Locate the cell with the specified text and output its [X, Y] center coordinate. 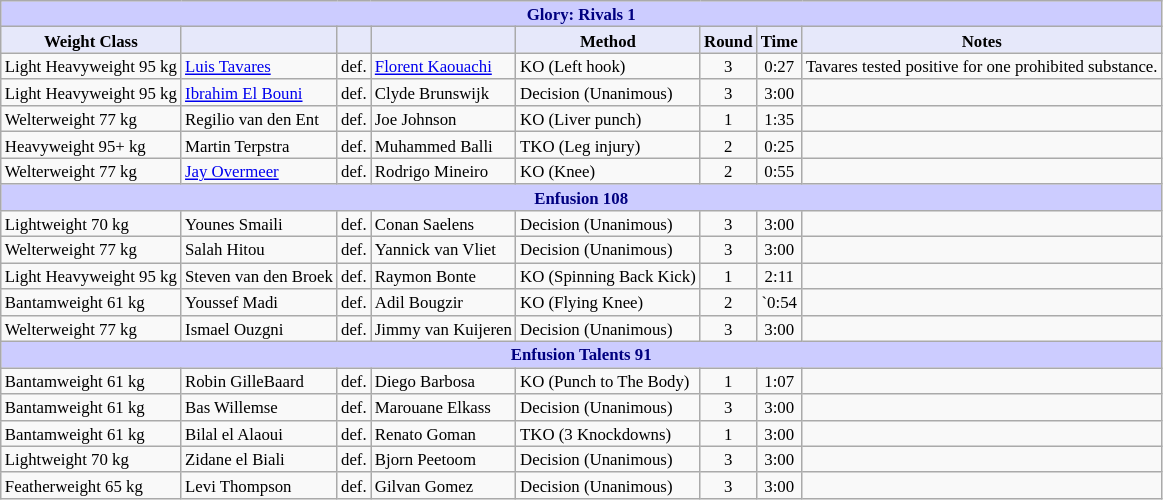
1:35 [780, 119]
Florent Kaouachi [444, 66]
Jimmy van Kuijeren [444, 328]
Salah Hitou [259, 250]
Muhammed Balli [444, 145]
Heavyweight 95+ kg [91, 145]
Bas Willemse [259, 407]
Ibrahim El Bouni [259, 93]
Younes Smaili [259, 224]
Weight Class [91, 40]
Tavares tested positive for one prohibited substance. [982, 66]
Renato Goman [444, 433]
Adil Bougzir [444, 302]
Zidane el Biali [259, 459]
Regilio van den Ent [259, 119]
Ismael Ouzgni [259, 328]
0:55 [780, 171]
Conan Saelens [444, 224]
Time [780, 40]
Rodrigo Mineiro [444, 171]
Featherweight 65 kg [91, 486]
Notes [982, 40]
2:11 [780, 276]
Diego Barbosa [444, 381]
Steven van den Broek [259, 276]
Bilal el Alaoui [259, 433]
Gilvan Gomez [444, 486]
0:27 [780, 66]
TKO (3 Knockdowns) [608, 433]
Enfusion Talents 91 [582, 355]
KO (Left hook) [608, 66]
Marouane Elkass [444, 407]
`0:54 [780, 302]
Robin GilleBaard [259, 381]
Joe Johnson [444, 119]
KO (Liver punch) [608, 119]
Enfusion 108 [582, 197]
Round [728, 40]
Glory: Rivals 1 [582, 14]
Martin Terpstra [259, 145]
KO (Punch to The Body) [608, 381]
TKO (Leg injury) [608, 145]
Yannick van Vliet [444, 250]
Luis Tavares [259, 66]
Jay Overmeer [259, 171]
KO (Knee) [608, 171]
KO (Spinning Back Kick) [608, 276]
KO (Flying Knee) [608, 302]
Levi Thompson [259, 486]
Clyde Brunswijk [444, 93]
Bjorn Peetoom [444, 459]
0:25 [780, 145]
Youssef Madi [259, 302]
Raymon Bonte [444, 276]
1:07 [780, 381]
Method [608, 40]
